Locate the cell with the specified text and output its [x, y] center coordinate. 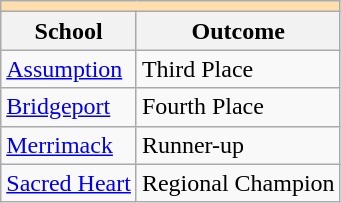
Bridgeport [69, 107]
Runner-up [238, 145]
Sacred Heart [69, 183]
Merrimack [69, 145]
School [69, 31]
Fourth Place [238, 107]
Outcome [238, 31]
Third Place [238, 69]
Regional Champion [238, 183]
Assumption [69, 69]
